Return the [x, y] coordinate for the center point of the cell that contains the specified text.  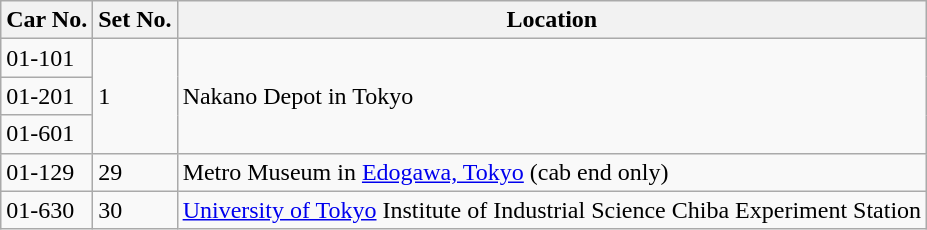
01-129 [47, 172]
01-201 [47, 96]
1 [135, 96]
Car No. [47, 20]
Metro Museum in Edogawa, Tokyo (cab end only) [552, 172]
01-630 [47, 210]
01-601 [47, 134]
University of Tokyo Institute of Industrial Science Chiba Experiment Station [552, 210]
Location [552, 20]
Nakano Depot in Tokyo [552, 96]
30 [135, 210]
01-101 [47, 58]
Set No. [135, 20]
29 [135, 172]
